Return the (x, y) coordinate for the center point of the cell that contains the specified text.  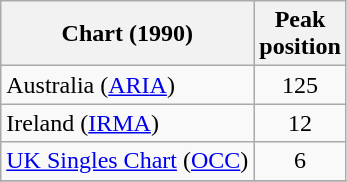
Australia (ARIA) (128, 85)
Ireland (IRMA) (128, 123)
Chart (1990) (128, 34)
6 (300, 161)
Peakposition (300, 34)
12 (300, 123)
UK Singles Chart (OCC) (128, 161)
125 (300, 85)
